Locate the cell with the specified text and output its [x, y] center coordinate. 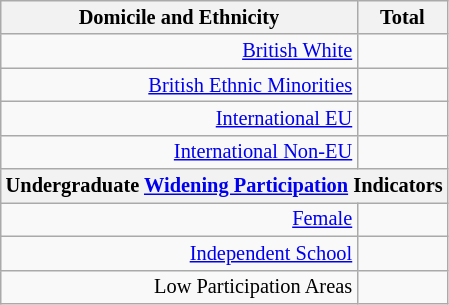
Female [179, 219]
British White [179, 51]
Undergraduate Widening Participation Indicators [224, 186]
Total [402, 17]
British Ethnic Minorities [179, 85]
International EU [179, 118]
International Non-EU [179, 152]
Low Participation Areas [179, 287]
Independent School [179, 253]
Domicile and Ethnicity [179, 17]
